Return [X, Y] of the center of cell containing provided text 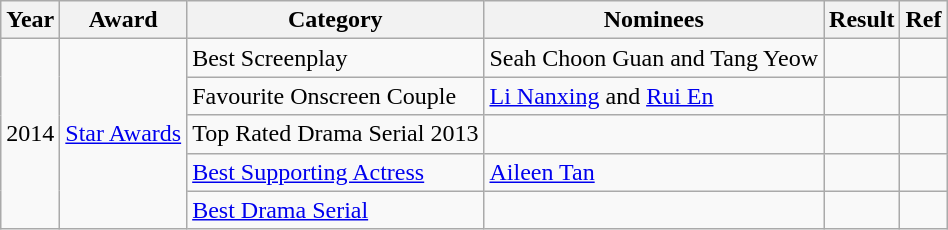
2014 [30, 134]
Best Drama Serial [336, 210]
Aileen Tan [654, 172]
Star Awards [124, 134]
Seah Choon Guan and Tang Yeow [654, 58]
Result [862, 20]
Favourite Onscreen Couple [336, 96]
Award [124, 20]
Best Screenplay [336, 58]
Top Rated Drama Serial 2013 [336, 134]
Best Supporting Actress [336, 172]
Nominees [654, 20]
Year [30, 20]
Ref [924, 20]
Category [336, 20]
Li Nanxing and Rui En [654, 96]
